Identify which cell holds the provided text, then report its (x, y) central coordinate. 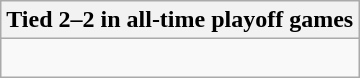
Tied 2–2 in all-time playoff games (180, 20)
